Output the (X, Y) coordinate of the center of the cell containing the given text.  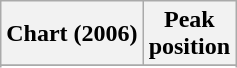
Peakposition (189, 34)
Chart (2006) (72, 34)
